Pinpoint the cell where the given text exists, returning its (X, Y) midpoint coordinate. 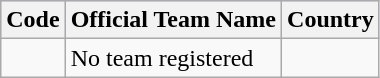
No team registered (173, 58)
Code (33, 20)
Official Team Name (173, 20)
Country (331, 20)
